Return the (X, Y) coordinate for the center point of the cell that contains the specified text.  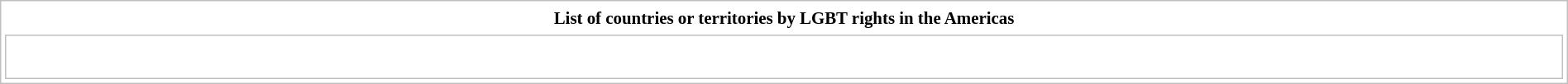
List of countries or territories by LGBT rights in the Americas (784, 18)
